Provide the (X, Y) coordinate of the cell's center where the given text is located.  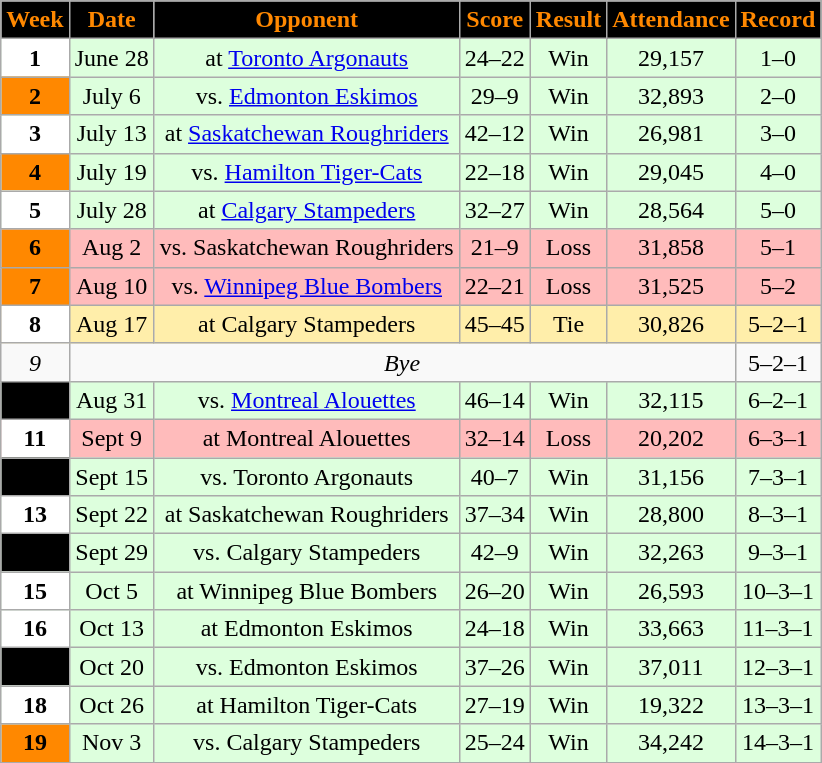
42–9 (494, 553)
46–14 (494, 400)
16 (35, 629)
26–20 (494, 591)
July 6 (112, 96)
at Hamilton Tiger-Cats (306, 705)
32,263 (671, 553)
Opponent (306, 20)
11–3–1 (778, 629)
37–34 (494, 515)
32,893 (671, 96)
31,858 (671, 248)
28,800 (671, 515)
at Winnipeg Blue Bombers (306, 591)
14 (35, 553)
Aug 17 (112, 324)
July 28 (112, 210)
July 19 (112, 172)
42–12 (494, 134)
8 (35, 324)
10 (35, 400)
Score (494, 20)
7–3–1 (778, 477)
Oct 5 (112, 591)
37–26 (494, 667)
Aug 2 (112, 248)
Aug 31 (112, 400)
8–3–1 (778, 515)
34,242 (671, 743)
vs. Saskatchewan Roughriders (306, 248)
32–27 (494, 210)
22–18 (494, 172)
vs. Toronto Argonauts (306, 477)
2–0 (778, 96)
4–0 (778, 172)
18 (35, 705)
Aug 10 (112, 286)
19 (35, 743)
2 (35, 96)
12–3–1 (778, 667)
July 13 (112, 134)
Attendance (671, 20)
at Toronto Argonauts (306, 58)
at Edmonton Eskimos (306, 629)
Sept 22 (112, 515)
Oct 13 (112, 629)
24–22 (494, 58)
31,156 (671, 477)
June 28 (112, 58)
vs. Montreal Alouettes (306, 400)
10–3–1 (778, 591)
3 (35, 134)
Tie (568, 324)
22–21 (494, 286)
6–3–1 (778, 438)
27–19 (494, 705)
14–3–1 (778, 743)
4 (35, 172)
15 (35, 591)
45–45 (494, 324)
13–3–1 (778, 705)
9–3–1 (778, 553)
12 (35, 477)
32,115 (671, 400)
17 (35, 667)
25–24 (494, 743)
13 (35, 515)
at Montreal Alouettes (306, 438)
9 (35, 362)
21–9 (494, 248)
1 (35, 58)
Result (568, 20)
vs. Winnipeg Blue Bombers (306, 286)
5–2 (778, 286)
6 (35, 248)
Week (35, 20)
Sept 29 (112, 553)
11 (35, 438)
20,202 (671, 438)
Record (778, 20)
Date (112, 20)
Oct 20 (112, 667)
28,564 (671, 210)
1–0 (778, 58)
26,981 (671, 134)
37,011 (671, 667)
29–9 (494, 96)
33,663 (671, 629)
19,322 (671, 705)
29,045 (671, 172)
24–18 (494, 629)
5 (35, 210)
Oct 26 (112, 705)
32–14 (494, 438)
31,525 (671, 286)
Bye (402, 362)
40–7 (494, 477)
Sept 15 (112, 477)
6–2–1 (778, 400)
5–1 (778, 248)
Nov 3 (112, 743)
Sept 9 (112, 438)
3–0 (778, 134)
vs. Hamilton Tiger-Cats (306, 172)
5–0 (778, 210)
7 (35, 286)
30,826 (671, 324)
29,157 (671, 58)
26,593 (671, 591)
